Scan for the cell matching the given text and deliver its (X, Y) coordinate at center. 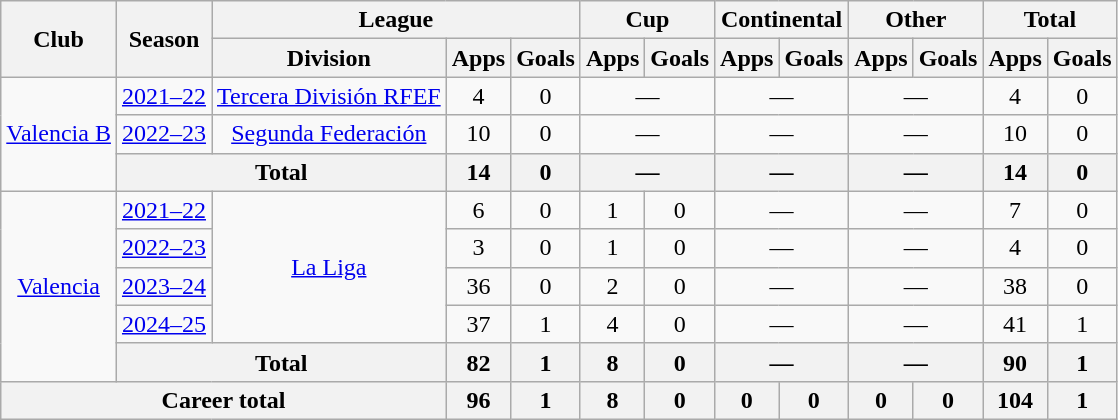
3 (478, 248)
2024–25 (164, 324)
41 (1015, 324)
Season (164, 39)
Valencia (59, 286)
Cup (647, 20)
2 (612, 286)
7 (1015, 210)
League (396, 20)
Tercera División RFEF (330, 96)
90 (1015, 362)
Continental (782, 20)
36 (478, 286)
La Liga (330, 267)
Club (59, 39)
Valencia B (59, 134)
Career total (224, 400)
6 (478, 210)
37 (478, 324)
38 (1015, 286)
2023–24 (164, 286)
104 (1015, 400)
82 (478, 362)
Division (330, 58)
Segunda Federación (330, 134)
Other (916, 20)
96 (478, 400)
